Provide the (X, Y) coordinate of the cell's center where the given text is located.  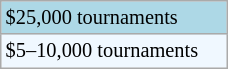
$5–10,000 tournaments (114, 51)
$25,000 tournaments (114, 17)
